Locate the cell with the specified text and output its [x, y] center coordinate. 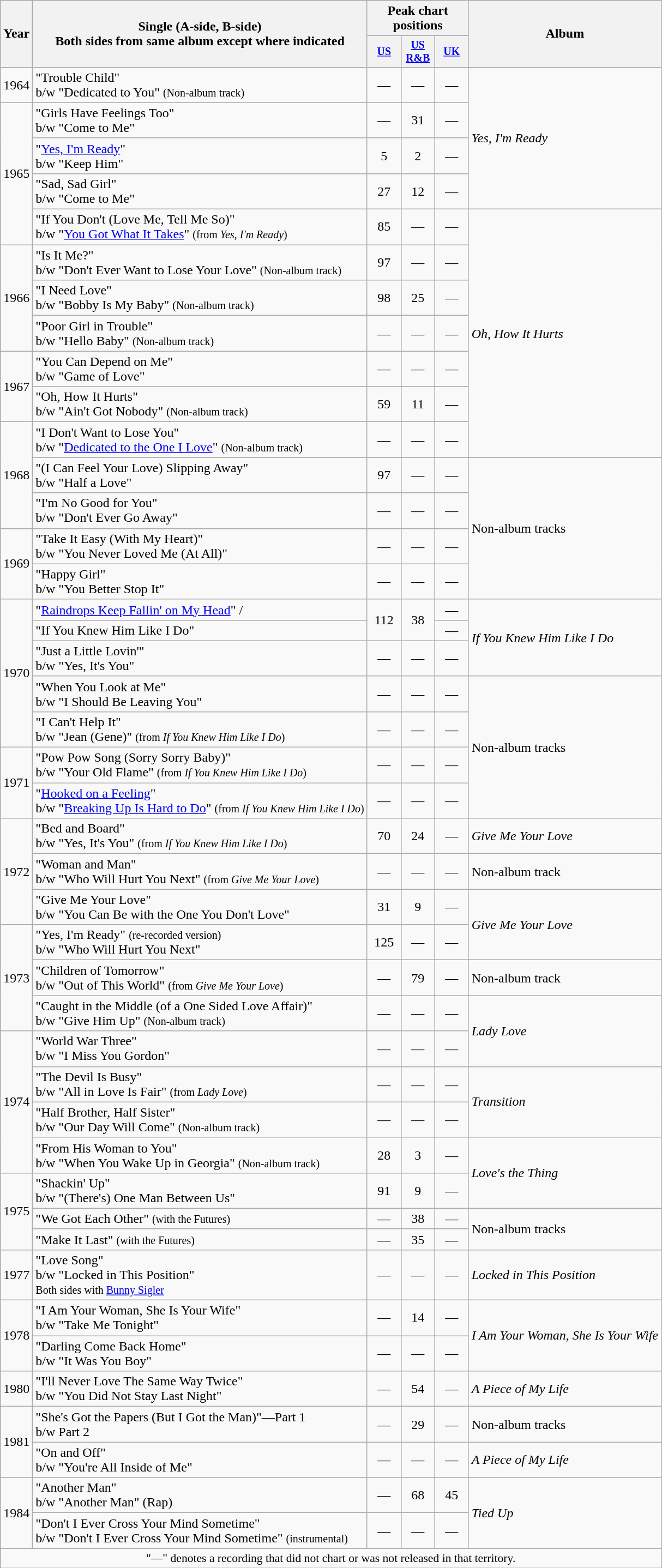
1967 [16, 387]
"She's Got the Papers (But I Got the Man)"—Part 1b/w Part 2 [200, 1424]
1981 [16, 1442]
28 [384, 1155]
Yes, I'm Ready [565, 138]
"(I Can Feel Your Love) Slipping Away"b/w "Half a Love" [200, 475]
14 [418, 1318]
1965 [16, 173]
1973 [16, 978]
"Make It Last" (with the Futures) [200, 1239]
2 [418, 156]
79 [418, 978]
125 [384, 942]
US [384, 51]
11 [418, 405]
"If You Knew Him Like I Do" [200, 630]
1969 [16, 564]
Locked in This Position [565, 1275]
USR&B [418, 51]
"Love Song"b/w "Locked in This Position"Both sides with Bunny Sigler [200, 1275]
"I'm No Good for You"b/w "Don't Ever Go Away" [200, 510]
"World War Three"b/w "I Miss You Gordon" [200, 1049]
"I Am Your Woman, She Is Your Wife"b/w "Take Me Tonight" [200, 1318]
70 [384, 836]
"On and Off"b/w "You're All Inside of Me" [200, 1460]
1970 [16, 673]
"I'll Never Love The Same Way Twice"b/w "You Did Not Stay Last Night" [200, 1389]
12 [418, 191]
27 [384, 191]
"Trouble Child"b/w "Dedicated to You" (Non-album track) [200, 85]
"From His Woman to You"b/w "When You Wake Up in Georgia" (Non-album track) [200, 1155]
"Half Brother, Half Sister"b/w "Our Day Will Come" (Non-album track) [200, 1120]
"Raindrops Keep Fallin' on My Head" / [200, 610]
1975 [16, 1211]
24 [418, 836]
Album [565, 34]
"The Devil Is Busy"b/w "All in Love Is Fair" (from Lady Love) [200, 1084]
"Girls Have Feelings Too"b/w "Come to Me" [200, 120]
"Don't I Ever Cross Your Mind Sometime" b/w "Don't I Ever Cross Your Mind Sometime" (instrumental) [200, 1531]
1972 [16, 871]
"Pow Pow Song (Sorry Sorry Baby)"b/w "Your Old Flame" (from If You Knew Him Like I Do) [200, 765]
"Darling Come Back Home"b/w "It Was You Boy" [200, 1353]
25 [418, 298]
"Shackin' Up"b/w "(There's) One Man Between Us" [200, 1191]
5 [384, 156]
1977 [16, 1275]
1968 [16, 475]
"Children of Tomorrow"b/w "Out of This World" (from Give Me Your Love) [200, 978]
"Caught in the Middle (of a One Sided Love Affair)"b/w "Give Him Up" (Non-album track) [200, 1013]
54 [418, 1389]
Love's the Thing [565, 1173]
Transition [565, 1102]
"Bed and Board"b/w "Yes, It's You" (from If You Knew Him Like I Do) [200, 836]
1966 [16, 298]
29 [418, 1424]
1984 [16, 1513]
1964 [16, 85]
"Is It Me?"b/w "Don't Ever Want to Lose Your Love" (Non-album track) [200, 263]
"Take It Easy (With My Heart)"b/w "You Never Loved Me (At All)" [200, 546]
Tied Up [565, 1513]
Year [16, 34]
"Hooked on a Feeling"b/w "Breaking Up Is Hard to Do" (from If You Knew Him Like I Do) [200, 800]
1971 [16, 783]
Single (A-side, B-side)Both sides from same album except where indicated [200, 34]
68 [418, 1495]
"We Got Each Other" (with the Futures) [200, 1219]
"You Can Depend on Me"b/w "Game of Love" [200, 369]
1978 [16, 1336]
"I Need Love"b/w "Bobby Is My Baby" (Non-album track) [200, 298]
"Poor Girl in Trouble"b/w "Hello Baby" (Non-album track) [200, 334]
Peak chart positions [418, 19]
"Sad, Sad Girl"b/w "Come to Me" [200, 191]
"Oh, How It Hurts"b/w "Ain't Got Nobody" (Non-album track) [200, 405]
Lady Love [565, 1031]
"If You Don't (Love Me, Tell Me So)"b/w "You Got What It Takes" (from Yes, I'm Ready) [200, 227]
If You Knew Him Like I Do [565, 638]
112 [384, 620]
"I Can't Help It"b/w "Jean (Gene)" (from If You Knew Him Like I Do) [200, 729]
"Woman and Man"b/w "Who Will Hurt You Next" (from Give Me Your Love) [200, 871]
35 [418, 1239]
"Just a Little Lovin'"b/w "Yes, It's You" [200, 659]
91 [384, 1191]
Oh, How It Hurts [565, 334]
I Am Your Woman, She Is Your Wife [565, 1336]
"Yes, I'm Ready" (re-recorded version)b/w "Who Will Hurt You Next" [200, 942]
85 [384, 227]
98 [384, 298]
45 [452, 1495]
1980 [16, 1389]
"When You Look at Me"b/w "I Should Be Leaving You" [200, 693]
3 [418, 1155]
"Give Me Your Love"b/w "You Can Be with the One You Don't Love" [200, 907]
"Happy Girl"b/w "You Better Stop It" [200, 581]
59 [384, 405]
"Another Man" b/w "Another Man" (Rap) [200, 1495]
1974 [16, 1102]
UK [452, 51]
"—" denotes a recording that did not chart or was not released in that territory. [331, 1558]
"I Don't Want to Lose You"b/w "Dedicated to the One I Love" (Non-album track) [200, 439]
"Yes, I'm Ready"b/w "Keep Him" [200, 156]
